Locate the cell with the specified text and output its [X, Y] center coordinate. 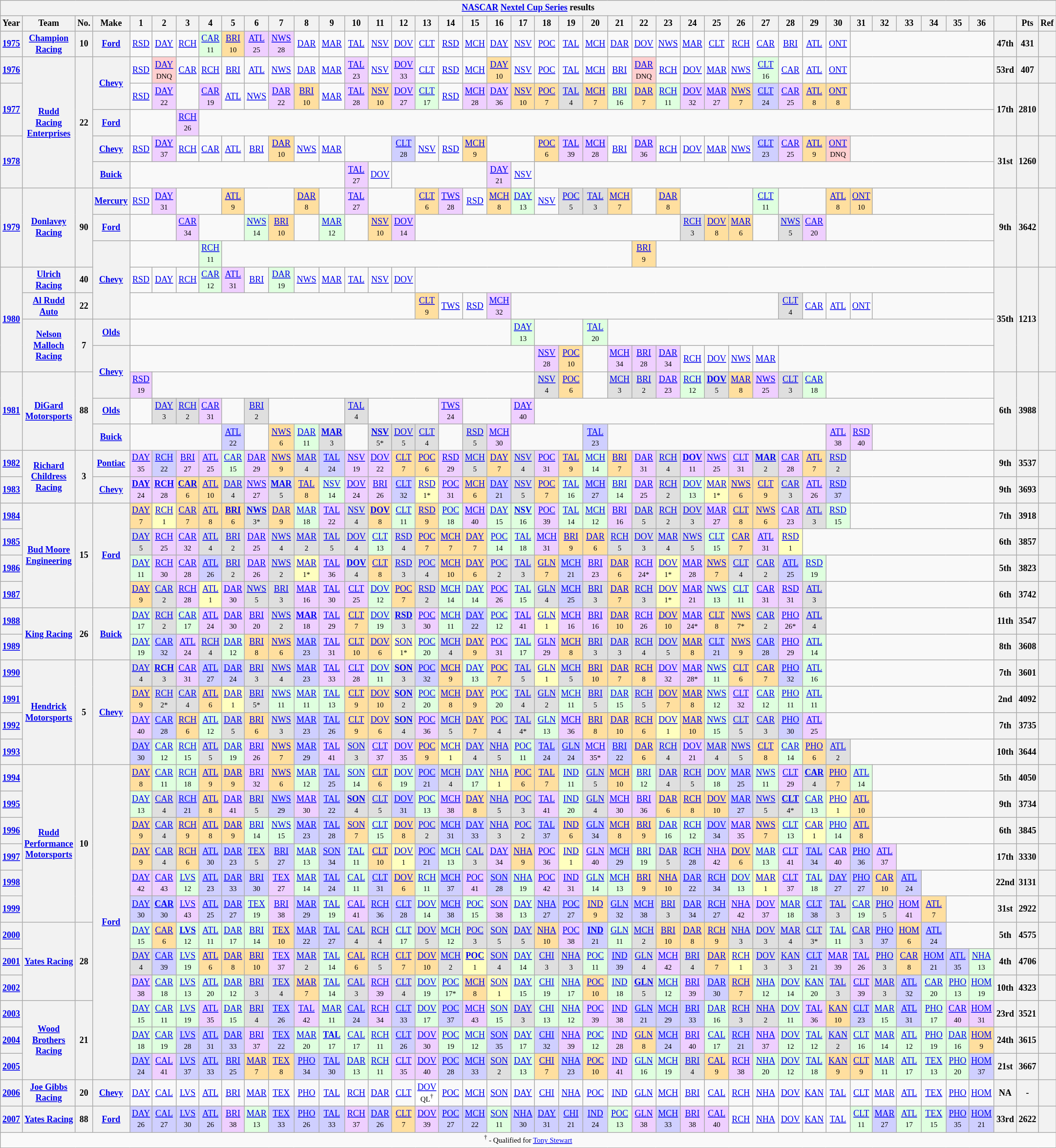
23 [668, 23]
MCH32 [499, 306]
DOV22 [380, 464]
RSD15 [838, 516]
2001 [12, 962]
33 [909, 23]
3601 [1028, 673]
MCH37 [451, 883]
TEX8 [281, 1066]
2810 [1028, 109]
CLT4* [790, 805]
BRI20 [256, 621]
- [1028, 1093]
DAY27 [838, 883]
1213 [1028, 319]
RCH18 [188, 778]
NHA27 [547, 909]
DAR29 [256, 464]
RSD29 [451, 464]
1990 [12, 673]
KAN3 [790, 962]
MAR25 [741, 778]
TAL13 [332, 700]
3734 [1028, 805]
GLN16 [644, 1066]
PHO26 [307, 1119]
PHO26* [790, 621]
CAR1 [814, 830]
TEX4 [281, 988]
22nd [1005, 883]
DOV40 [427, 1066]
CAR15 [233, 464]
PHO1 [838, 805]
CAR14 [790, 752]
LVS13 [188, 988]
LVS [188, 1093]
DAR11 [307, 437]
31 [861, 23]
CLT29 [790, 778]
MAR16 [307, 595]
1 [141, 23]
ONT8 [838, 96]
CLT41 [790, 857]
4th [1005, 962]
ATL38 [838, 437]
TAL12 [814, 1041]
33rd [1005, 1119]
Team [49, 23]
CLT3 [790, 385]
CLT24 [766, 96]
Rudd Performance Motorsports [49, 844]
MCH25 [571, 595]
POC26 [499, 595]
NHA13 [982, 962]
CLT39 [861, 988]
GLN38 [644, 1119]
KAN20 [814, 988]
RCH2* [164, 700]
23rd [1005, 1014]
DAY18 [141, 1041]
1993 [12, 752]
IND9 [595, 909]
407 [1028, 70]
PHO20 [957, 1066]
21st [1005, 1066]
MCH36 [571, 726]
RSD37 [838, 490]
1989 [12, 647]
DAR41 [233, 805]
BRI40 [693, 1041]
30 [838, 23]
TWS [451, 306]
ATL32 [909, 988]
GLN2 [547, 700]
Wood Brothers Racing [49, 1041]
DOV37 [766, 909]
18 [547, 23]
IND1 [571, 857]
DOV33 [403, 70]
TAL31 [332, 647]
PHO34 [307, 1066]
DAY42 [141, 883]
40 [84, 280]
TAL37 [547, 830]
PHO7 [838, 778]
1997 [12, 857]
SON14 [357, 778]
3131 [1028, 883]
MAR28* [693, 673]
HOM6 [909, 935]
PHO37 [885, 935]
RSD31 [790, 595]
GLN32 [620, 909]
BRI19 [644, 857]
NSV19 [357, 464]
GLN [644, 1093]
PHO14 [838, 830]
CHI [547, 1093]
HOM41 [909, 909]
DOV24 [357, 490]
TEX5 [256, 857]
DOVQL† [427, 1093]
Al Rudd Auto [49, 306]
Richard Childress Racing [49, 477]
25 [717, 23]
NHA2 [766, 1014]
3988 [1028, 411]
POC14 [499, 542]
MAR39 [838, 962]
CAL4 [357, 935]
POC42 [547, 883]
MCH34 [620, 359]
MAR10 [693, 726]
1980 [12, 319]
IND38 [620, 1014]
PHO6 [814, 752]
CLT38 [814, 909]
CAL27 [164, 1119]
RSD5 [475, 437]
HOM37 [982, 1066]
IND21 [595, 935]
1991 [12, 700]
LVS43 [188, 909]
MAR24* [693, 621]
LVS28 [188, 1041]
NHA19 [523, 883]
KAN9 [838, 1066]
DAY37 [164, 149]
NSV5 [523, 490]
Year [12, 23]
DAYDNQ [164, 70]
IND39 [620, 962]
TEX27 [281, 883]
BRI23 [595, 569]
1998 [12, 883]
SON34 [332, 857]
BRI39 [693, 988]
TEX37 [281, 962]
1987 [12, 595]
NHA1 [499, 778]
NSV5* [380, 437]
3742 [1028, 595]
32 [885, 23]
SON28 [499, 883]
TAL16 [571, 490]
TAL15 [523, 595]
4 [211, 23]
1979 [12, 228]
DAY11 [141, 569]
4706 [1028, 962]
King Racing [49, 634]
POC15 [475, 909]
NHA39 [571, 1041]
4323 [1028, 988]
ATL23 [211, 883]
TAL20 [595, 332]
3537 [1028, 464]
POC17* [451, 988]
2622 [1028, 1119]
431 [1028, 44]
PHO29 [790, 647]
CLT25 [357, 595]
1984 [12, 516]
9 [332, 23]
MAR21 [693, 595]
POC37 [451, 1014]
IND28 [620, 1041]
IND6 [571, 830]
CHI32 [547, 1041]
1988 [12, 621]
CAL9 [717, 1066]
DOV21 [693, 752]
HOM [982, 1093]
HOM31 [982, 1014]
DAR17 [233, 935]
16 [499, 23]
SON15 [499, 1014]
CAR8 [909, 962]
PHO11 [790, 700]
1999 [12, 909]
1996 [12, 830]
CAL24 [357, 1014]
MAR15 [885, 1014]
1983 [12, 490]
GLN24 [571, 752]
3823 [1028, 569]
1981 [12, 411]
CAR13 [814, 805]
SON11 [499, 1119]
IND41 [620, 1066]
1976 [12, 70]
MAR1 [766, 883]
RCH38 [741, 1066]
CAR17 [188, 621]
ATL5 [211, 752]
DOV18 [717, 778]
CHI13 [547, 1014]
11 [380, 23]
CHI21 [571, 1119]
POC41 [475, 883]
SON38 [499, 909]
NHA17 [571, 988]
CHI7 [547, 1066]
Nelson Malloch Racing [49, 345]
Ulrich Racing [49, 280]
CAL6 [357, 962]
BRI7 [620, 464]
ATL22 [233, 437]
24th [1005, 1041]
MCH21 [571, 569]
3608 [1028, 647]
IND24 [595, 1119]
CAR34 [188, 228]
SON1 [499, 988]
2 [164, 23]
3642 [1028, 228]
TEX13 [934, 1066]
PHO27 [861, 883]
CAR30 [164, 909]
SON1* [403, 647]
12 [403, 23]
TEX19 [256, 909]
GLN34 [595, 830]
Hendrick Motorsports [49, 712]
GLN14 [595, 883]
BRI12 [644, 778]
BRI37 [256, 1041]
DAY19 [141, 647]
GLN13 [547, 726]
1995 [12, 805]
Ref [1047, 23]
RCH39 [380, 988]
CAR10 [885, 883]
RSD1 [790, 542]
RSD40 [861, 437]
1978 [12, 162]
14 [451, 23]
GLN8 [644, 1041]
DAR13 [357, 1066]
TAL25 [332, 778]
1994 [12, 778]
13 [427, 23]
DAY6 [475, 569]
ATL2 [838, 752]
DOV39 [427, 1119]
DAY26 [141, 1119]
MAR20 [307, 1041]
DOV34 [717, 830]
NHA30 [523, 1119]
NHA23 [571, 1066]
BRI25 [233, 1066]
GLN11 [620, 935]
RCH25 [164, 542]
RCH27 [717, 909]
BRI33 [693, 1014]
POC9 [427, 752]
MCH42 [668, 962]
DAR3 [620, 647]
53rd [1005, 70]
GLN21 [644, 1014]
RCH36 [380, 909]
2003 [12, 1014]
1260 [1028, 162]
Pontiac [111, 464]
DOV30 [427, 1041]
TAL19 [332, 909]
NHA9 [523, 857]
35 [957, 23]
NSV16 [523, 516]
KAN2 [838, 1041]
† - Qualified for Tony Stewart [528, 1140]
TEX33 [281, 1119]
29 [814, 23]
ATL27 [211, 673]
3857 [1028, 542]
2004 [12, 1041]
NHA20 [766, 1066]
POC18 [451, 516]
RSD1* [427, 490]
BRI30 [256, 883]
POC38 [571, 935]
TEX10 [281, 935]
NWS3 [281, 726]
SON7 [357, 830]
RCH37 [357, 1119]
POC1 [475, 962]
CLT26 [403, 1041]
ATL20 [211, 988]
MCH16 [571, 621]
1985 [12, 542]
2006 [12, 1093]
No. [84, 23]
DiGard Motorsports [49, 411]
IND [620, 1093]
TAL4* [523, 726]
ATL37 [885, 857]
4575 [1028, 935]
1982 [12, 464]
TAL8 [307, 490]
POC19 [451, 1041]
CAR39 [164, 962]
1986 [12, 569]
DAY33 [475, 830]
POC32 [427, 673]
LVS37 [188, 1066]
MAR35 [741, 830]
HOM19 [982, 988]
HOM9 [982, 1041]
NA [1005, 1093]
PHO32 [790, 673]
TWS24 [451, 411]
SON35 [499, 1041]
DAR36 [644, 149]
TAL7 [547, 778]
PHO17 [934, 1014]
TEX15 [934, 1119]
NWS7* [741, 621]
90 [84, 228]
DAR24 [233, 673]
Rudd Racing Enterprises [49, 123]
ONTDNQ [838, 149]
SON5 [499, 935]
CLT35 [403, 1066]
17 [523, 23]
35th [1005, 319]
2922 [1028, 909]
DAY36 [499, 96]
3735 [1028, 726]
DAR31 [644, 464]
MCH1 [451, 752]
47th [1005, 44]
NWS12 [717, 700]
2005 [12, 1066]
4092 [1028, 700]
MAR6 [741, 228]
PHO36 [861, 857]
CLT3* [814, 935]
NASCAR Nextel Cup Series results [528, 8]
3330 [1028, 857]
MCH43 [475, 1014]
PHO19 [934, 1041]
POC30 [427, 621]
2007 [12, 1119]
MCH22 [475, 1119]
NWS28 [281, 44]
NSV28 [547, 359]
NHA37 [766, 1041]
TAL29 [332, 621]
NWS14 [256, 228]
2000 [12, 935]
PHO35 [957, 1119]
Mercury [111, 201]
3845 [1028, 830]
4050 [1028, 778]
2002 [12, 988]
NSV14 [332, 490]
DOV7 [668, 700]
CHI3 [547, 962]
TAL39 [571, 149]
8 [307, 23]
CAR23 [790, 516]
MCH35* [595, 752]
IND20 [571, 805]
Joe Gibbs Racing [49, 1093]
TEX26 [281, 1014]
RCH7 [741, 988]
24 [693, 23]
TEX22 [281, 1041]
DOV27 [403, 96]
11th [1005, 621]
CAL11 [357, 883]
GLN29 [547, 647]
KAN10 [838, 1014]
MCH40 [475, 516]
Pts [1028, 23]
ONT10 [861, 201]
IND11 [571, 778]
MAR22 [307, 935]
DARDNQ [644, 70]
3918 [1028, 516]
DAY10 [499, 70]
1975 [12, 44]
PHO30 [790, 726]
DOV31 [403, 805]
RCH24* [644, 569]
MCH6 [475, 490]
3644 [1028, 752]
MCH19 [668, 1066]
RCH22 [164, 464]
DAY34 [499, 857]
3615 [1028, 1041]
BRI28 [644, 359]
RCH15 [188, 752]
3667 [1028, 1066]
RCH30 [164, 569]
3521 [1028, 1014]
CAR43 [164, 883]
2nd [1005, 700]
NWS29 [281, 805]
PHO5 [885, 909]
DOV17 [427, 1014]
8th [1005, 647]
Bud Moore Engineering [49, 555]
36 [982, 23]
MCH3 [620, 385]
Champion Racing [49, 44]
BRI36 [644, 805]
DAY38 [141, 988]
POC28 [451, 1066]
ATL1 [211, 595]
SON [499, 1093]
Make [111, 23]
BRI22 [620, 752]
ATL30 [211, 857]
NWS27 [256, 490]
27 [766, 23]
MAR30 [307, 805]
TWS28 [451, 201]
6 [256, 23]
POC5 [571, 201]
TAL34 [814, 857]
3547 [1028, 621]
BRI32 [256, 778]
19 [571, 23]
PHO3 [885, 962]
34 [934, 23]
3693 [1028, 490]
CAL40 [717, 1119]
DAY35 [141, 464]
PHO13 [957, 988]
MAR28 [693, 569]
RSD9 [427, 516]
CLT33 [403, 1014]
TAL9 [571, 464]
ATL16 [814, 673]
GLN7 [547, 569]
LVS30 [188, 1119]
Donlavey Racing [49, 228]
MCH24 [668, 1041]
MCH27 [595, 490]
1977 [12, 109]
ATL33 [211, 1066]
1992 [12, 726]
NWS3* [256, 516]
CHI19 [547, 988]
RSD4 [403, 542]
DOV35 [403, 752]
DAR27 [233, 909]
IND31 [571, 883]
NWS13 [717, 595]
IND18 [620, 988]
BRI5* [256, 700]
GLN40 [595, 857]
MAR5 [281, 490]
DAR1 [233, 700]
TAL42 [307, 1014]
